Return [x, y] of the center of cell containing provided text 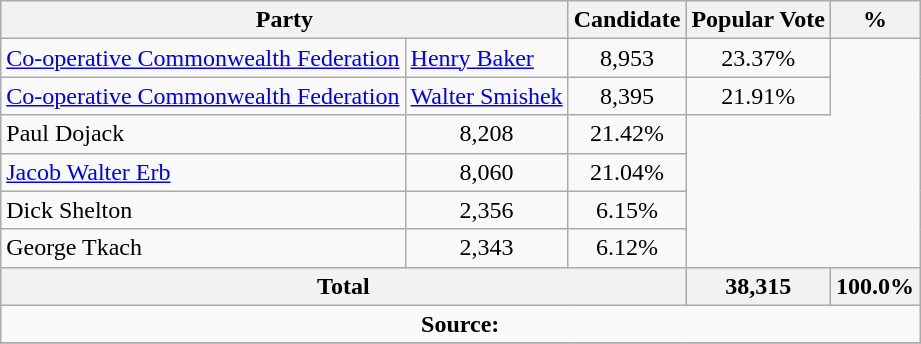
6.12% [627, 248]
Jacob Walter Erb [203, 172]
6.15% [627, 210]
Dick Shelton [203, 210]
8,953 [627, 58]
21.42% [627, 134]
Walter Smishek [486, 96]
8,395 [627, 96]
21.91% [758, 96]
23.37% [758, 58]
Candidate [627, 20]
Source: [460, 324]
% [876, 20]
Henry Baker [486, 58]
38,315 [758, 286]
2,356 [486, 210]
Paul Dojack [203, 134]
8,060 [486, 172]
8,208 [486, 134]
Popular Vote [758, 20]
Party [284, 20]
21.04% [627, 172]
Total [344, 286]
100.0% [876, 286]
George Tkach [203, 248]
2,343 [486, 248]
